Pinpoint the cell where the given text exists, returning its [X, Y] midpoint coordinate. 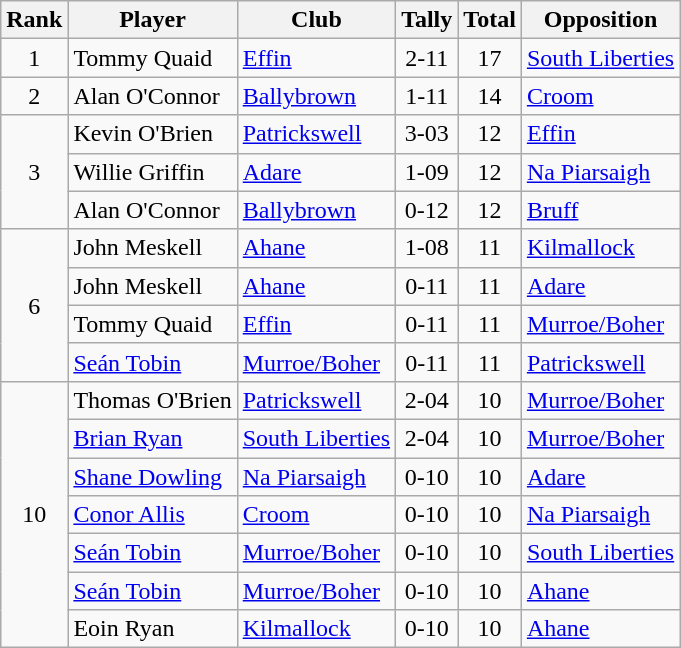
Conor Allis [152, 515]
1-09 [427, 172]
Club [316, 20]
Kevin O'Brien [152, 134]
Opposition [600, 20]
0-12 [427, 210]
Bruff [600, 210]
3 [34, 172]
Rank [34, 20]
1-11 [427, 96]
14 [490, 96]
Eoin Ryan [152, 629]
1-08 [427, 248]
17 [490, 58]
1 [34, 58]
6 [34, 305]
Thomas O'Brien [152, 400]
2-11 [427, 58]
Player [152, 20]
3-03 [427, 134]
Brian Ryan [152, 438]
Total [490, 20]
Tally [427, 20]
Shane Dowling [152, 477]
2 [34, 96]
Willie Griffin [152, 172]
